Find where the given text appears and provide that cell's center as [x, y] coordinate. 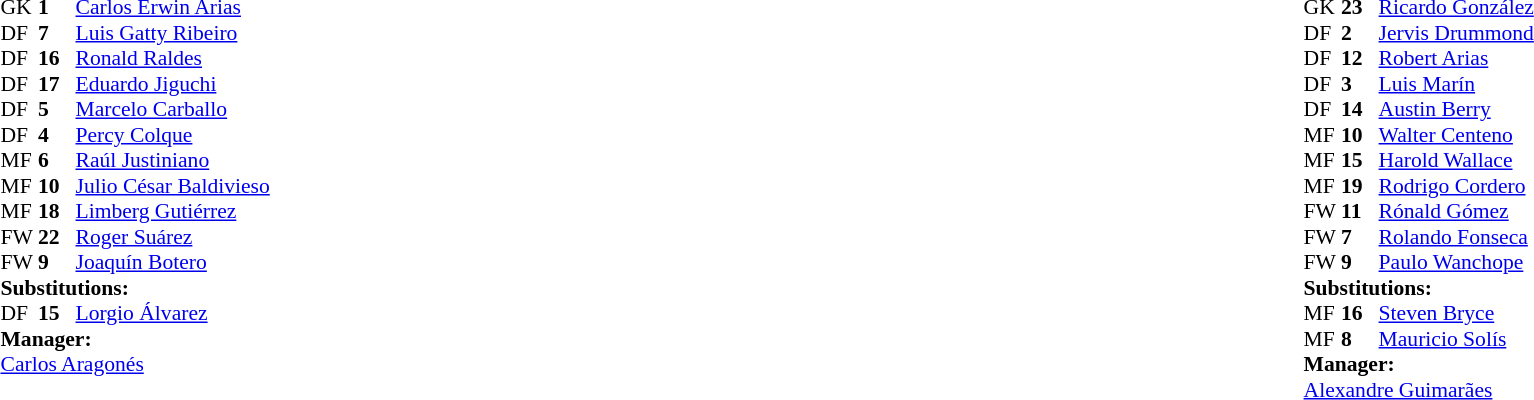
Robert Arias [1456, 59]
5 [57, 109]
12 [1360, 59]
Walter Centeno [1456, 135]
Rónald Gómez [1456, 211]
Jervis Drummond [1456, 33]
Mauricio Solís [1456, 339]
8 [1360, 339]
Limberg Gutiérrez [173, 211]
Lorgio Álvarez [173, 313]
14 [1360, 109]
Joaquín Botero [173, 263]
Austin Berry [1456, 109]
Raúl Justiniano [173, 161]
Eduardo Jiguchi [173, 84]
Luis Gatty Ribeiro [173, 33]
Julio César Baldivieso [173, 186]
3 [1360, 84]
22 [57, 237]
Ronald Raldes [173, 59]
4 [57, 135]
Luis Marín [1456, 84]
2 [1360, 33]
19 [1360, 186]
Steven Bryce [1456, 313]
17 [57, 84]
6 [57, 161]
Paulo Wanchope [1456, 263]
Carlos Aragonés [134, 365]
11 [1360, 211]
Marcelo Carballo [173, 109]
Harold Wallace [1456, 161]
Rodrigo Cordero [1456, 186]
Percy Colque [173, 135]
Rolando Fonseca [1456, 237]
Roger Suárez [173, 237]
18 [57, 211]
